Detect which cell encompasses the target text, then output its [x, y] center coordinate. 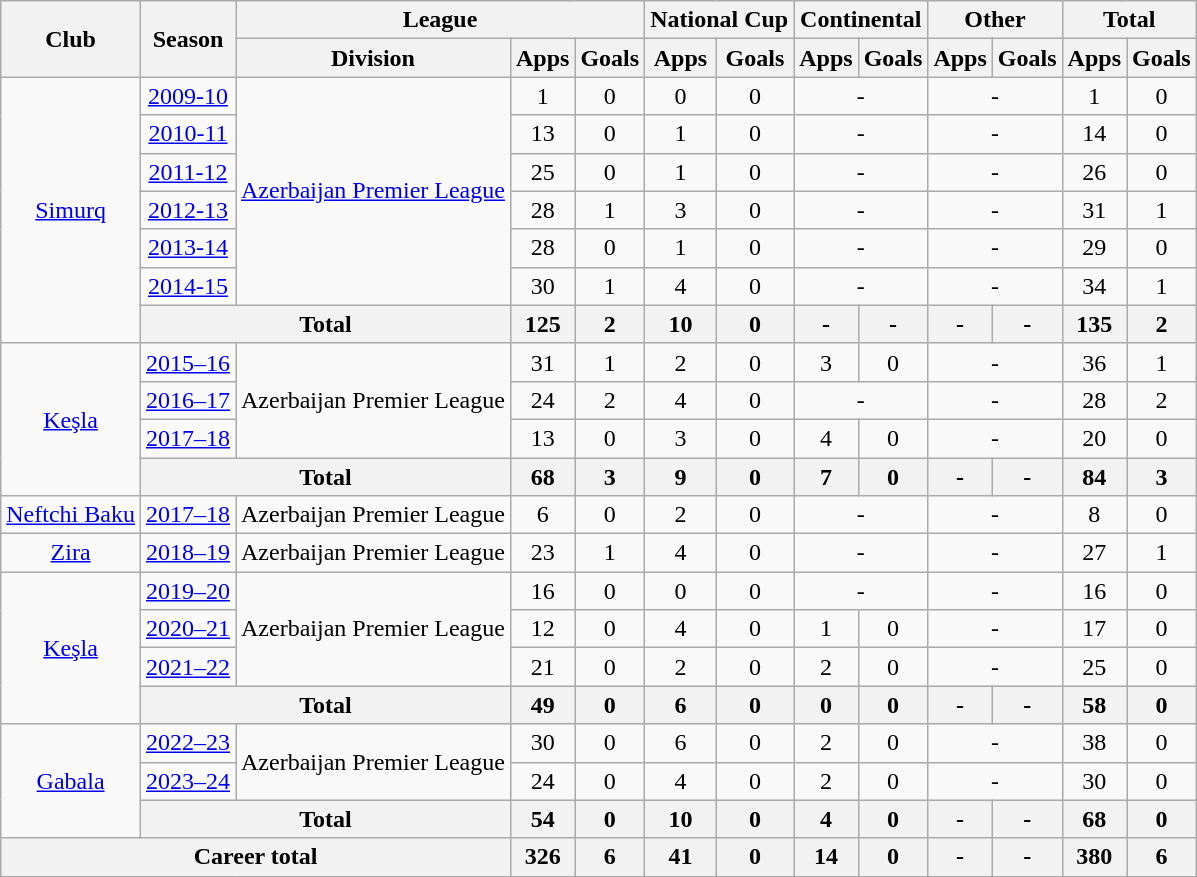
54 [542, 819]
Other [995, 20]
27 [1094, 553]
2016–17 [188, 400]
2018–19 [188, 553]
2020–21 [188, 629]
12 [542, 629]
2014-15 [188, 286]
84 [1094, 477]
9 [681, 477]
2012-13 [188, 210]
2023–24 [188, 781]
Career total [256, 857]
58 [1094, 705]
Division [374, 58]
2019–20 [188, 591]
Gabala [71, 781]
2022–23 [188, 743]
2021–22 [188, 667]
17 [1094, 629]
Club [71, 39]
Continental [861, 20]
8 [1094, 515]
135 [1094, 324]
League [440, 20]
380 [1094, 857]
38 [1094, 743]
125 [542, 324]
2013-14 [188, 248]
2009-10 [188, 96]
23 [542, 553]
Simurq [71, 210]
21 [542, 667]
7 [826, 477]
2010-11 [188, 134]
41 [681, 857]
Season [188, 39]
34 [1094, 286]
Zira [71, 553]
36 [1094, 362]
2011-12 [188, 172]
326 [542, 857]
29 [1094, 248]
26 [1094, 172]
2015–16 [188, 362]
Neftchi Baku [71, 515]
49 [542, 705]
20 [1094, 438]
National Cup [720, 20]
